Detect which cell encompasses the target text, then output its (x, y) center coordinate. 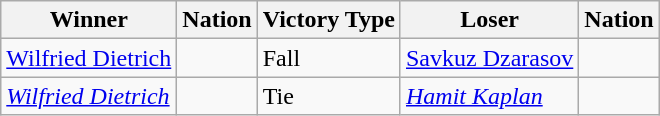
Winner (89, 20)
Hamit Kaplan (489, 96)
Loser (489, 20)
Victory Type (328, 20)
Savkuz Dzarasov (489, 58)
Fall (328, 58)
Tie (328, 96)
